Provide the (X, Y) coordinate of the cell's center where the given text is located.  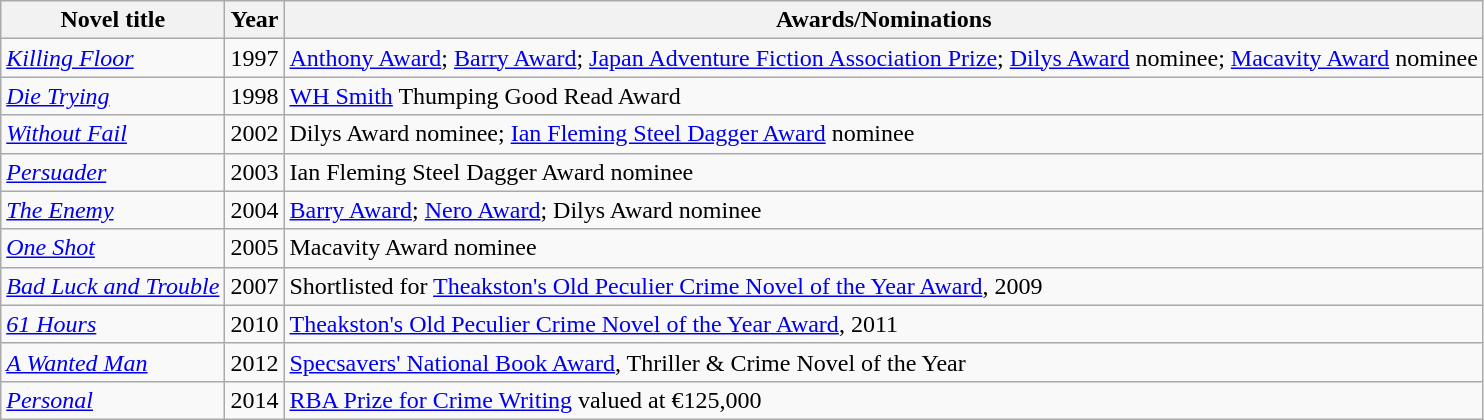
Persuader (113, 172)
Personal (113, 400)
Novel title (113, 20)
Without Fail (113, 134)
2003 (254, 172)
A Wanted Man (113, 362)
Barry Award; Nero Award; Dilys Award nominee (884, 210)
2014 (254, 400)
Anthony Award; Barry Award; Japan Adventure Fiction Association Prize; Dilys Award nominee; Macavity Award nominee (884, 58)
1998 (254, 96)
2005 (254, 248)
2004 (254, 210)
2007 (254, 286)
Killing Floor (113, 58)
2002 (254, 134)
RBA Prize for Crime Writing valued at €125,000 (884, 400)
1997 (254, 58)
2010 (254, 324)
Shortlisted for Theakston's Old Peculier Crime Novel of the Year Award, 2009 (884, 286)
Ian Fleming Steel Dagger Award nominee (884, 172)
2012 (254, 362)
Die Trying (113, 96)
Dilys Award nominee; Ian Fleming Steel Dagger Award nominee (884, 134)
WH Smith Thumping Good Read Award (884, 96)
The Enemy (113, 210)
Specsavers' National Book Award, Thriller & Crime Novel of the Year (884, 362)
Bad Luck and Trouble (113, 286)
Theakston's Old Peculier Crime Novel of the Year Award, 2011 (884, 324)
One Shot (113, 248)
Macavity Award nominee (884, 248)
61 Hours (113, 324)
Year (254, 20)
Awards/Nominations (884, 20)
